For the text-containing cell, return its midpoint in [X, Y] coordinate format. 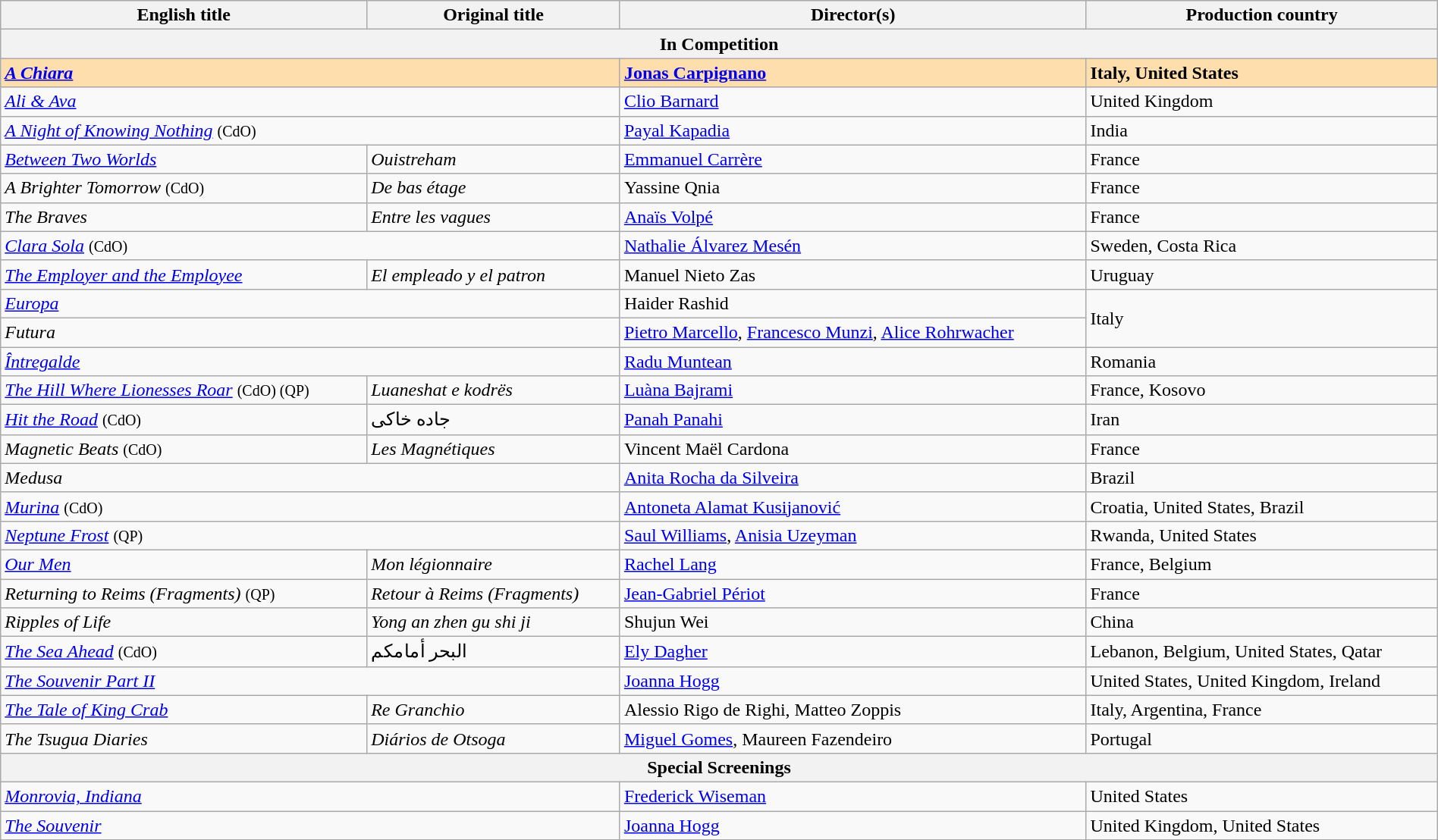
Medusa [311, 478]
Uruguay [1262, 274]
Panah Panahi [852, 420]
Retour à Reims (Fragments) [494, 594]
Radu Muntean [852, 362]
United States [1262, 796]
Magnetic Beats (CdO) [184, 449]
Neptune Frost (QP) [311, 535]
China [1262, 622]
Payal Kapadia [852, 130]
The Employer and the Employee [184, 274]
Murina (CdO) [311, 506]
Romania [1262, 362]
Miguel Gomes, Maureen Fazendeiro [852, 738]
A Brighter Tomorrow (CdO) [184, 188]
Ely Dagher [852, 652]
Clio Barnard [852, 102]
Frederick Wiseman [852, 796]
Saul Williams, Anisia Uzeyman [852, 535]
Ouistreham [494, 159]
Re Granchio [494, 710]
البحر أمامكم [494, 652]
A Chiara [311, 73]
Antoneta Alamat Kusijanović [852, 506]
Portugal [1262, 738]
Mon légionnaire [494, 564]
The Braves [184, 217]
Luàna Bajrami [852, 390]
Hit the Road (CdO) [184, 420]
Between Two Worlds [184, 159]
Our Men [184, 564]
Director(s) [852, 15]
United States, United Kingdom, Ireland [1262, 681]
Iran [1262, 420]
Jean-Gabriel Périot [852, 594]
Yassine Qnia [852, 188]
Italy [1262, 318]
Anita Rocha da Silveira [852, 478]
Entre les vagues [494, 217]
English title [184, 15]
Returning to Reims (Fragments) (QP) [184, 594]
The Souvenir Part II [311, 681]
Production country [1262, 15]
Întregalde [311, 362]
Les Magnétiques [494, 449]
In Competition [719, 44]
India [1262, 130]
Emmanuel Carrère [852, 159]
Lebanon, Belgium, United States, Qatar [1262, 652]
El empleado y el patron [494, 274]
Alessio Rigo de Righi, Matteo Zoppis [852, 710]
Anaïs Volpé [852, 217]
The Tale of King Crab [184, 710]
Jonas Carpignano [852, 73]
Europa [311, 303]
Ripples of Life [184, 622]
Diários de Otsoga [494, 738]
Special Screenings [719, 767]
Vincent Maël Cardona [852, 449]
Haider Rashid [852, 303]
Futura [311, 332]
France, Belgium [1262, 564]
United Kingdom, United States [1262, 826]
A Night of Knowing Nothing (CdO) [311, 130]
The Tsugua Diaries [184, 738]
Rwanda, United States [1262, 535]
Clara Sola (CdO) [311, 246]
Ali & Ava [311, 102]
Sweden, Costa Rica [1262, 246]
Italy, Argentina, France [1262, 710]
The Souvenir [311, 826]
Yong an zhen gu shi ji [494, 622]
The Hill Where Lionesses Roar (CdO) (QP) [184, 390]
Italy, United States [1262, 73]
Monrovia, Indiana [311, 796]
De bas étage [494, 188]
Shujun Wei [852, 622]
Pietro Marcello, Francesco Munzi, Alice Rohrwacher [852, 332]
جاده خاکی [494, 420]
The Sea Ahead (CdO) [184, 652]
France, Kosovo [1262, 390]
Original title [494, 15]
United Kingdom [1262, 102]
Nathalie Álvarez Mesén [852, 246]
Manuel Nieto Zas [852, 274]
Brazil [1262, 478]
Rachel Lang [852, 564]
Luaneshat e kodrës [494, 390]
Croatia, United States, Brazil [1262, 506]
